Detect which cell encompasses the target text, then output its [x, y] center coordinate. 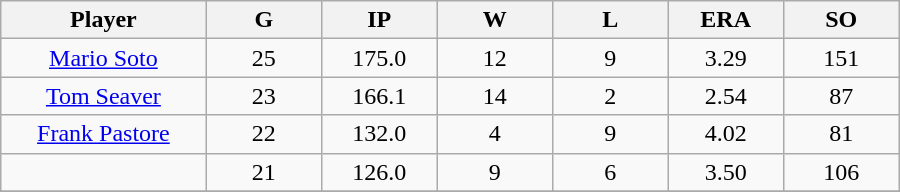
87 [841, 96]
4 [494, 134]
23 [264, 96]
132.0 [380, 134]
151 [841, 58]
Tom Seaver [104, 96]
Mario Soto [104, 58]
166.1 [380, 96]
Frank Pastore [104, 134]
175.0 [380, 58]
ERA [726, 20]
22 [264, 134]
106 [841, 172]
14 [494, 96]
3.50 [726, 172]
21 [264, 172]
2.54 [726, 96]
6 [610, 172]
2 [610, 96]
3.29 [726, 58]
12 [494, 58]
SO [841, 20]
4.02 [726, 134]
G [264, 20]
Player [104, 20]
IP [380, 20]
81 [841, 134]
126.0 [380, 172]
L [610, 20]
W [494, 20]
25 [264, 58]
